For the text-containing cell, return its midpoint in (X, Y) coordinate format. 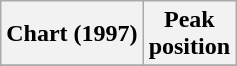
Chart (1997) (72, 34)
Peakposition (189, 34)
